Detect which cell encompasses the target text, then output its (X, Y) center coordinate. 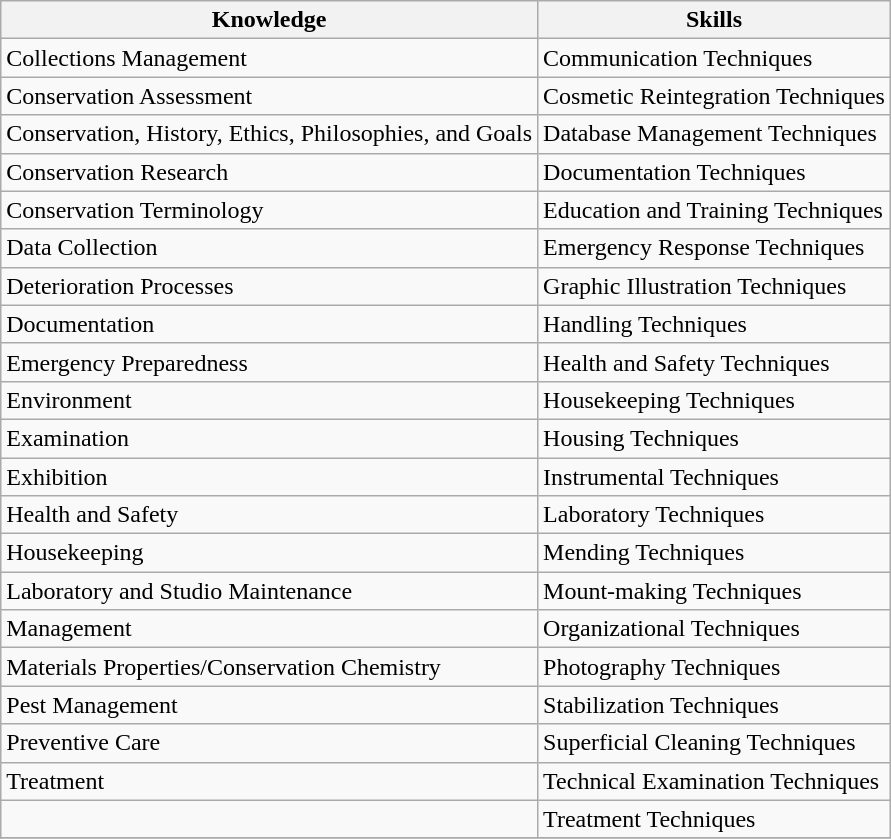
Mending Techniques (714, 553)
Housekeeping (270, 553)
Conservation Assessment (270, 96)
Emergency Preparedness (270, 362)
Preventive Care (270, 743)
Instrumental Techniques (714, 477)
Exhibition (270, 477)
Laboratory Techniques (714, 515)
Health and Safety Techniques (714, 362)
Stabilization Techniques (714, 705)
Organizational Techniques (714, 629)
Knowledge (270, 20)
Laboratory and Studio Maintenance (270, 591)
Conservation Research (270, 172)
Treatment Techniques (714, 819)
Database Management Techniques (714, 134)
Cosmetic Reintegration Techniques (714, 96)
Superficial Cleaning Techniques (714, 743)
Data Collection (270, 248)
Graphic Illustration Techniques (714, 286)
Health and Safety (270, 515)
Documentation (270, 324)
Housekeeping Techniques (714, 400)
Mount-making Techniques (714, 591)
Education and Training Techniques (714, 210)
Examination (270, 438)
Conservation, History, Ethics, Philosophies, and Goals (270, 134)
Skills (714, 20)
Conservation Terminology (270, 210)
Photography Techniques (714, 667)
Pest Management (270, 705)
Collections Management (270, 58)
Handling Techniques (714, 324)
Management (270, 629)
Materials Properties/Conservation Chemistry (270, 667)
Communication Techniques (714, 58)
Documentation Techniques (714, 172)
Treatment (270, 781)
Deterioration Processes (270, 286)
Housing Techniques (714, 438)
Emergency Response Techniques (714, 248)
Technical Examination Techniques (714, 781)
Environment (270, 400)
